Return the (x, y) coordinate for the center point of the cell that contains the specified text.  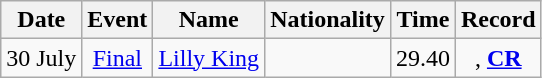
Nationality (328, 20)
Date (42, 20)
29.40 (422, 58)
30 July (42, 58)
Final (118, 58)
Time (422, 20)
Lilly King (209, 58)
Name (209, 20)
Event (118, 20)
Record (498, 20)
, CR (498, 58)
